Find where the given text appears and provide that cell's center as (x, y) coordinate. 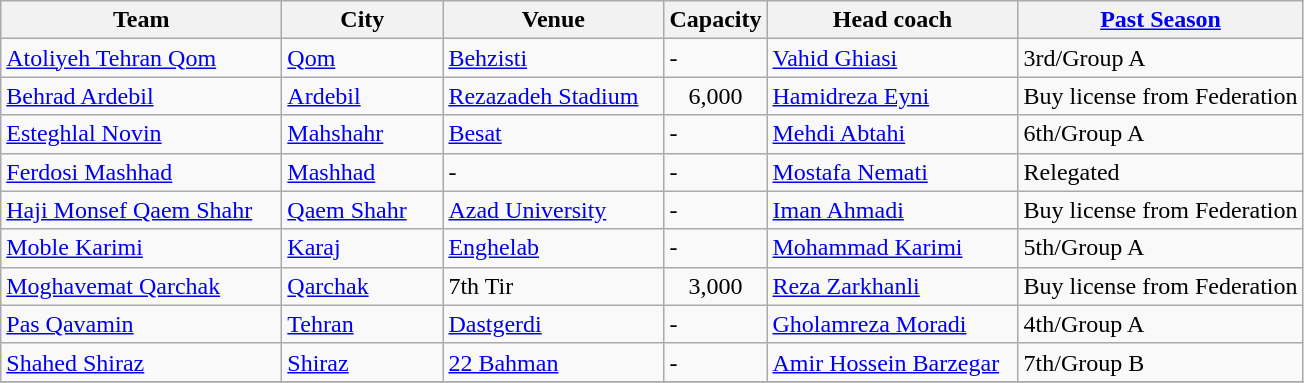
Shahed Shiraz (142, 362)
Behzisti (554, 58)
Tehran (362, 324)
Past Season (1160, 20)
Karaj (362, 248)
Azad University (554, 210)
Gholamreza Moradi (892, 324)
Behrad Ardebil (142, 96)
Rezazadeh Stadium (554, 96)
Mashhad (362, 172)
7th Tir (554, 286)
3,000 (716, 286)
Vahid Ghiasi (892, 58)
Dastgerdi (554, 324)
Enghelab (554, 248)
7th/Group B (1160, 362)
3rd/Group A (1160, 58)
Team (142, 20)
Capacity (716, 20)
Haji Monsef Qaem Shahr (142, 210)
Atoliyeh Tehran Qom (142, 58)
Shiraz (362, 362)
4th/Group A (1160, 324)
Qaem Shahr (362, 210)
Ferdosi Mashhad (142, 172)
Reza Zarkhanli (892, 286)
Moble Karimi (142, 248)
Mahshahr (362, 134)
5th/Group A (1160, 248)
Mehdi Abtahi (892, 134)
Relegated (1160, 172)
6,000 (716, 96)
22 Bahman (554, 362)
6th/Group A (1160, 134)
Head coach (892, 20)
Ardebil (362, 96)
Besat (554, 134)
Iman Ahmadi (892, 210)
Hamidreza Eyni (892, 96)
Mohammad Karimi (892, 248)
Amir Hossein Barzegar (892, 362)
Moghavemat Qarchak (142, 286)
Pas Qavamin (142, 324)
Esteghlal Novin (142, 134)
Mostafa Nemati (892, 172)
Qarchak (362, 286)
Qom (362, 58)
City (362, 20)
Venue (554, 20)
